Provide the [X, Y] coordinate of the cell's center where the given text is located.  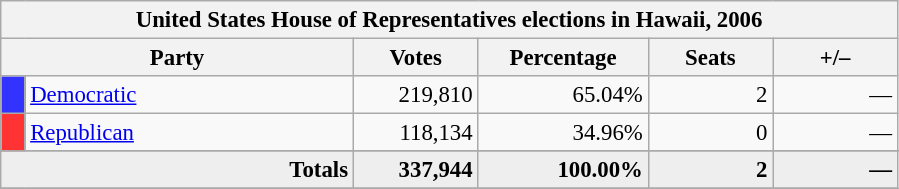
0 [710, 133]
Democratic [189, 95]
Totals [178, 170]
337,944 [416, 170]
34.96% [563, 133]
118,134 [416, 133]
Seats [710, 58]
65.04% [563, 95]
100.00% [563, 170]
+/– [836, 58]
Votes [416, 58]
Percentage [563, 58]
United States House of Representatives elections in Hawaii, 2006 [450, 20]
Republican [189, 133]
219,810 [416, 95]
Party [178, 58]
